Find where the given text appears and provide that cell's center as (X, Y) coordinate. 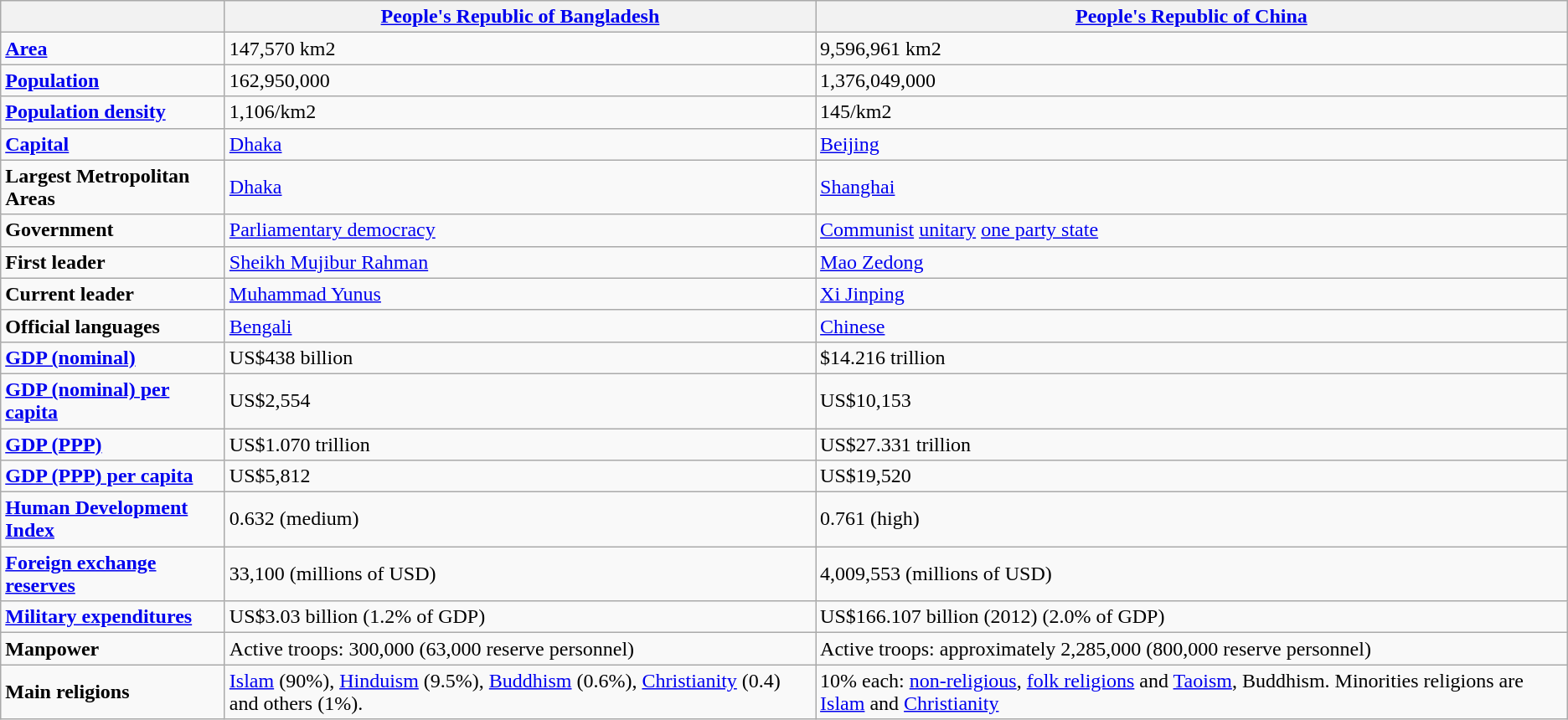
GDP (nominal) (113, 357)
Capital (113, 144)
Area (113, 49)
Mao Zedong (1192, 262)
Shanghai (1192, 188)
GDP (PPP) (113, 445)
People's Republic of China (1192, 17)
145/km2 (1192, 112)
4,009,553 (millions of USD) (1192, 574)
Military expenditures (113, 617)
Manpower (113, 649)
Population (113, 80)
Government (113, 230)
Beijing (1192, 144)
1,106/km2 (519, 112)
147,570 km2 (519, 49)
US$27.331 trillion (1192, 445)
People's Republic of Bangladesh (519, 17)
Xi Jinping (1192, 294)
Islam (90%), Hinduism (9.5%), Buddhism (0.6%), Christianity (0.4) and others (1%). (519, 692)
GDP (nominal) per capita (113, 400)
Largest Metropolitan Areas (113, 188)
First leader (113, 262)
US$3.03 billion (1.2% of GDP) (519, 617)
Chinese (1192, 326)
$14.216 trillion (1192, 357)
GDP (PPP) per capita (113, 476)
US$166.107 billion (2012) (2.0% of GDP) (1192, 617)
US$1.070 trillion (519, 445)
Current leader (113, 294)
162,950,000 (519, 80)
US$438 billion (519, 357)
Bengali (519, 326)
US$10,153 (1192, 400)
33,100 (millions of USD) (519, 574)
Active troops: approximately 2,285,000 (800,000 reserve personnel) (1192, 649)
Parliamentary democracy (519, 230)
US$5,812 (519, 476)
US$2,554 (519, 400)
0.632 (medium) (519, 519)
Human Development Index (113, 519)
Main religions (113, 692)
0.761 (high) (1192, 519)
Active troops: 300,000 (63,000 reserve personnel) (519, 649)
1,376,049,000 (1192, 80)
Official languages (113, 326)
Communist unitary one party state (1192, 230)
9,596,961 km2 (1192, 49)
Population density (113, 112)
Foreign exchange reserves (113, 574)
Sheikh Mujibur Rahman (519, 262)
Muhammad Yunus (519, 294)
US$19,520 (1192, 476)
10% each: non-religious, folk religions and Taoism, Buddhism. Minorities religions are Islam and Christianity (1192, 692)
